Output the (x, y) coordinate of the center of the cell containing the given text.  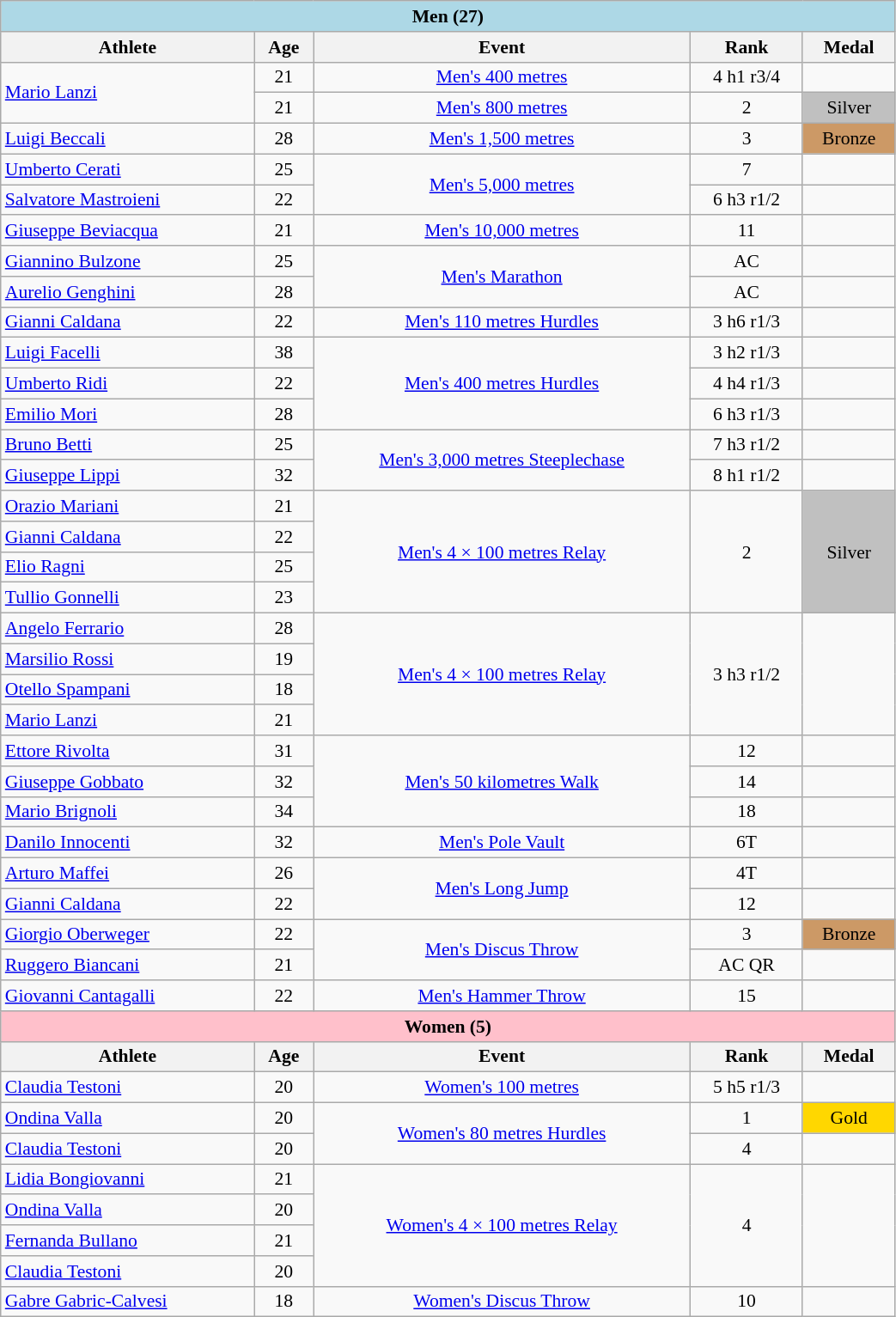
Giovanni Cantagalli (127, 996)
Mario Brignoli (127, 812)
AC QR (747, 966)
19 (283, 659)
Elio Ragni (127, 567)
Men's 400 metres (502, 77)
Giuseppe Beviacqua (127, 231)
Aurelio Genghini (127, 292)
Men's Discus Throw (502, 950)
Gabre Gabric-Calvesi (127, 1302)
4T (747, 874)
Men's 110 metres Hurdles (502, 322)
Arturo Maffei (127, 874)
Men's 3,000 metres Steeplechase (502, 460)
Marsilio Rossi (127, 659)
4 h4 r1/3 (747, 384)
Giannino Bulzone (127, 261)
Men's 800 metres (502, 108)
5 h5 r1/3 (747, 1088)
Lidia Bongiovanni (127, 1180)
7 h3 r1/2 (747, 445)
26 (283, 874)
3 h6 r1/3 (747, 322)
Umberto Cerati (127, 169)
Men's Marathon (502, 277)
Men's 1,500 metres (502, 139)
Danilo Innocenti (127, 843)
31 (283, 751)
11 (747, 231)
Women's 4 × 100 metres Relay (502, 1225)
Giuseppe Gobbato (127, 782)
Salvatore Mastroieni (127, 200)
1 (747, 1119)
Orazio Mariani (127, 506)
3 h3 r1/2 (747, 674)
Umberto Ridi (127, 384)
Ruggero Biancani (127, 966)
15 (747, 996)
Women's 100 metres (502, 1088)
10 (747, 1302)
Women's 80 metres Hurdles (502, 1134)
Otello Spampani (127, 690)
6T (747, 843)
4 h1 r3/4 (747, 77)
8 h1 r1/2 (747, 476)
Angelo Ferrario (127, 629)
Giorgio Oberweger (127, 935)
Men's Long Jump (502, 888)
Men's Pole Vault (502, 843)
Men's 5,000 metres (502, 184)
Luigi Facelli (127, 353)
Women (5) (448, 1027)
6 h3 r1/2 (747, 200)
34 (283, 812)
Fernanda Bullano (127, 1241)
7 (747, 169)
Emilio Mori (127, 414)
Men's 10,000 metres (502, 231)
Giuseppe Lippi (127, 476)
Men's 400 metres Hurdles (502, 383)
3 h2 r1/3 (747, 353)
Luigi Beccali (127, 139)
Tullio Gonnelli (127, 598)
14 (747, 782)
Ettore Rivolta (127, 751)
6 h3 r1/3 (747, 414)
Men's 50 kilometres Walk (502, 782)
Gold (849, 1119)
Bruno Betti (127, 445)
Men (27) (448, 16)
23 (283, 598)
Men's Hammer Throw (502, 996)
38 (283, 353)
Women's Discus Throw (502, 1302)
